Pinpoint the cell where the given text exists, returning its (X, Y) midpoint coordinate. 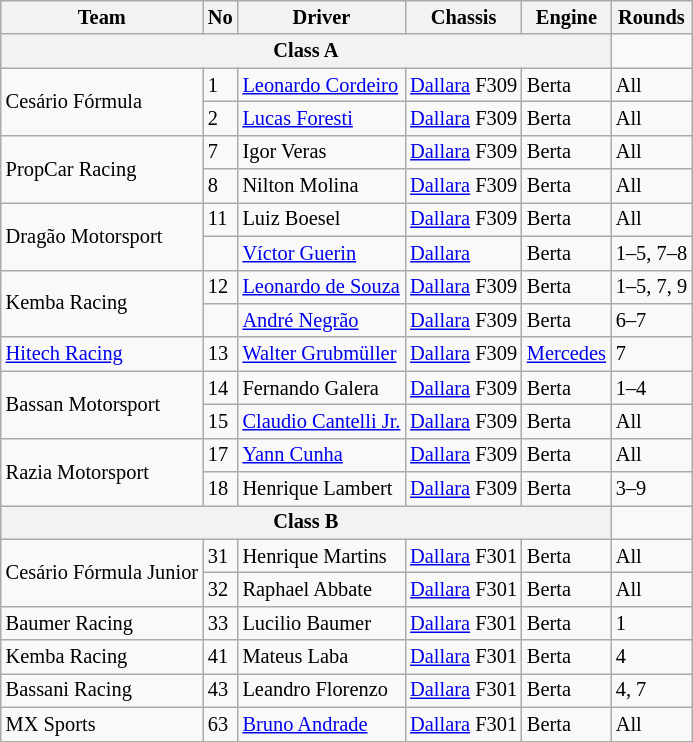
4 (652, 657)
41 (220, 657)
Bruno Andrade (322, 724)
Class A (306, 51)
Lucilio Baumer (322, 623)
Claudio Cantelli Jr. (322, 421)
Class B (306, 522)
17 (220, 455)
Razia Motorsport (102, 472)
Dallara (464, 253)
Mateus Laba (322, 657)
Leandro Florenzo (322, 690)
13 (220, 354)
Raphael Abbate (322, 589)
Leonardo de Souza (322, 287)
1–5, 7, 9 (652, 287)
Walter Grubmüller (322, 354)
Bassan Motorsport (102, 404)
Luiz Boesel (322, 219)
Yann Cunha (322, 455)
32 (220, 589)
Nilton Molina (322, 186)
Cesário Fórmula Junior (102, 572)
Rounds (652, 17)
Dragão Motorsport (102, 236)
MX Sports (102, 724)
Bassani Racing (102, 690)
Driver (322, 17)
6–7 (652, 320)
PropCar Racing (102, 168)
18 (220, 489)
Engine (566, 17)
Víctor Guerin (322, 253)
Henrique Lambert (322, 489)
Baumer Racing (102, 623)
Igor Veras (322, 152)
Mercedes (566, 354)
12 (220, 287)
33 (220, 623)
Team (102, 17)
1–5, 7–8 (652, 253)
Leonardo Cordeiro (322, 85)
43 (220, 690)
Henrique Martins (322, 556)
Chassis (464, 17)
1–4 (652, 388)
11 (220, 219)
31 (220, 556)
Fernando Galera (322, 388)
8 (220, 186)
Lucas Foresti (322, 118)
14 (220, 388)
4, 7 (652, 690)
Hitech Racing (102, 354)
2 (220, 118)
15 (220, 421)
63 (220, 724)
3–9 (652, 489)
André Negrão (322, 320)
Cesário Fórmula (102, 102)
No (220, 17)
